Capture the cell that displays the provided text and extract its [X, Y] central coordinate. 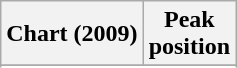
Chart (2009) [72, 34]
Peakposition [189, 34]
